Scan for the cell matching the given text and deliver its (X, Y) coordinate at center. 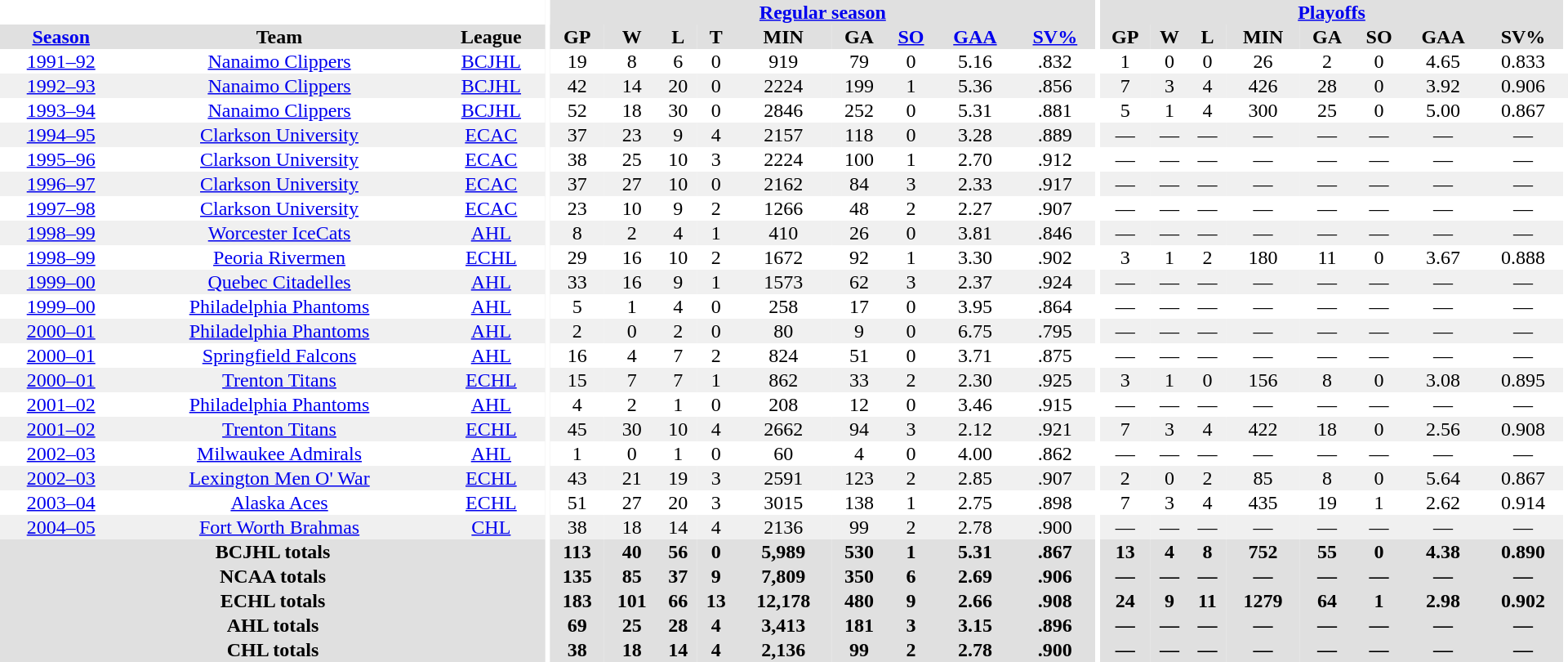
3.95 (975, 306)
.846 (1055, 233)
138 (859, 503)
2003–04 (60, 503)
Season (60, 37)
48 (859, 208)
55 (1328, 552)
3,413 (784, 625)
.832 (1055, 61)
Team (279, 37)
.862 (1055, 454)
17 (859, 306)
1672 (784, 257)
66 (678, 601)
0.895 (1522, 380)
1994–95 (60, 135)
2.85 (975, 478)
3.30 (975, 257)
64 (1328, 601)
3015 (784, 503)
.925 (1055, 380)
3.46 (975, 405)
919 (784, 61)
135 (577, 576)
Springfield Falcons (279, 356)
Quebec Citadelles (279, 282)
84 (859, 184)
Fort Worth Brahmas (279, 527)
.906 (1055, 576)
180 (1263, 257)
2.98 (1444, 601)
.889 (1055, 135)
.898 (1055, 503)
2136 (784, 527)
156 (1263, 380)
3.71 (975, 356)
69 (577, 625)
43 (577, 478)
3.92 (1444, 86)
118 (859, 135)
1279 (1263, 601)
2.75 (975, 503)
.896 (1055, 625)
422 (1263, 429)
5.36 (975, 86)
0.902 (1522, 601)
2004–05 (60, 527)
Lexington Men O' War (279, 478)
183 (577, 601)
94 (859, 429)
.912 (1055, 159)
15 (577, 380)
42 (577, 86)
ECHL totals (273, 601)
181 (859, 625)
1991–92 (60, 61)
435 (1263, 503)
2.69 (975, 576)
BCJHL totals (273, 552)
3.08 (1444, 380)
.881 (1055, 110)
.917 (1055, 184)
60 (784, 454)
.856 (1055, 86)
824 (784, 356)
1993–94 (60, 110)
2.33 (975, 184)
.864 (1055, 306)
1992–93 (60, 86)
.867 (1055, 552)
208 (784, 405)
7,809 (784, 576)
.908 (1055, 601)
Playoffs (1332, 12)
0.833 (1522, 61)
2.62 (1444, 503)
3.28 (975, 135)
Peoria Rivermen (279, 257)
52 (577, 110)
Worcester IceCats (279, 233)
0.906 (1522, 86)
2162 (784, 184)
.915 (1055, 405)
62 (859, 282)
258 (784, 306)
2.30 (975, 380)
3.15 (975, 625)
4.38 (1444, 552)
480 (859, 601)
CHL totals (273, 650)
426 (1263, 86)
AHL totals (273, 625)
0.890 (1522, 552)
2.27 (975, 208)
1996–97 (60, 184)
2.70 (975, 159)
.924 (1055, 282)
350 (859, 576)
0.914 (1522, 503)
530 (859, 552)
24 (1125, 601)
.875 (1055, 356)
80 (784, 331)
0.888 (1522, 257)
2.37 (975, 282)
.795 (1055, 331)
4.00 (975, 454)
1997–98 (60, 208)
12 (859, 405)
.921 (1055, 429)
300 (1263, 110)
0.908 (1522, 429)
123 (859, 478)
21 (632, 478)
NCAA totals (273, 576)
.902 (1055, 257)
410 (784, 233)
92 (859, 257)
40 (632, 552)
100 (859, 159)
5.00 (1444, 110)
113 (577, 552)
2591 (784, 478)
T (716, 37)
101 (632, 601)
2662 (784, 429)
League (492, 37)
29 (577, 257)
199 (859, 86)
752 (1263, 552)
Alaska Aces (279, 503)
2.56 (1444, 429)
5,989 (784, 552)
45 (577, 429)
1995–96 (60, 159)
6.75 (975, 331)
2.12 (975, 429)
79 (859, 61)
862 (784, 380)
CHL (492, 527)
2.66 (975, 601)
Milwaukee Admirals (279, 454)
1266 (784, 208)
3.81 (975, 233)
5.64 (1444, 478)
4.65 (1444, 61)
56 (678, 552)
2,136 (784, 650)
252 (859, 110)
2157 (784, 135)
3.67 (1444, 257)
2846 (784, 110)
Regular season (822, 12)
12,178 (784, 601)
1573 (784, 282)
5.16 (975, 61)
